Locate the cell with the specified text and output its [X, Y] center coordinate. 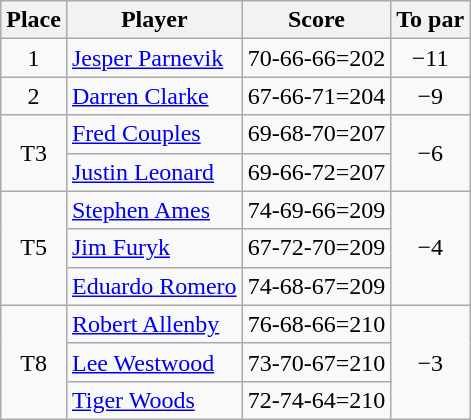
Lee Westwood [154, 362]
Fred Couples [154, 134]
Jesper Parnevik [154, 58]
72-74-64=210 [316, 400]
T5 [34, 248]
Robert Allenby [154, 324]
Tiger Woods [154, 400]
76-68-66=210 [316, 324]
74-68-67=209 [316, 286]
1 [34, 58]
Justin Leonard [154, 172]
69-68-70=207 [316, 134]
73-70-67=210 [316, 362]
−3 [430, 362]
−11 [430, 58]
Eduardo Romero [154, 286]
Jim Furyk [154, 248]
T8 [34, 362]
2 [34, 96]
T3 [34, 153]
Score [316, 20]
−9 [430, 96]
69-66-72=207 [316, 172]
−4 [430, 248]
−6 [430, 153]
Darren Clarke [154, 96]
Player [154, 20]
Place [34, 20]
70-66-66=202 [316, 58]
To par [430, 20]
67-66-71=204 [316, 96]
Stephen Ames [154, 210]
67-72-70=209 [316, 248]
74-69-66=209 [316, 210]
